Extract the (X, Y) coordinate from the center of the cell holding the provided text.  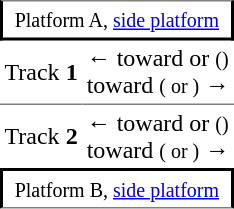
Platform A, side platform (117, 20)
Track 1 (41, 72)
Track 2 (41, 136)
Platform B, side platform (117, 188)
